Locate the cell with the specified text and output its (x, y) center coordinate. 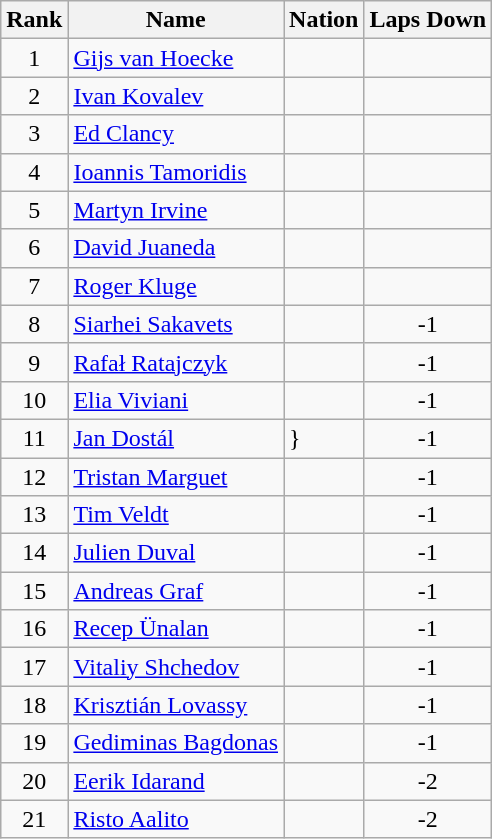
20 (34, 781)
Eerik Idarand (176, 781)
14 (34, 553)
Recep Ünalan (176, 629)
18 (34, 705)
Elia Viviani (176, 400)
10 (34, 400)
13 (34, 515)
2 (34, 96)
Roger Kluge (176, 286)
Ed Clancy (176, 134)
11 (34, 438)
17 (34, 667)
12 (34, 477)
21 (34, 819)
4 (34, 172)
7 (34, 286)
Gijs van Hoecke (176, 58)
Martyn Irvine (176, 210)
Andreas Graf (176, 591)
19 (34, 743)
Laps Down (428, 20)
Vitaliy Shchedov (176, 667)
Nation (324, 20)
Rafał Ratajczyk (176, 362)
Siarhei Sakavets (176, 324)
Julien Duval (176, 553)
Ivan Kovalev (176, 96)
6 (34, 248)
Jan Dostál (176, 438)
Tristan Marguet (176, 477)
Risto Aalito (176, 819)
Gediminas Bagdonas (176, 743)
David Juaneda (176, 248)
9 (34, 362)
8 (34, 324)
Name (176, 20)
Ioannis Tamoridis (176, 172)
5 (34, 210)
Krisztián Lovassy (176, 705)
16 (34, 629)
3 (34, 134)
Tim Veldt (176, 515)
1 (34, 58)
Rank (34, 20)
15 (34, 591)
} (324, 438)
